Extract the [X, Y] coordinate from the center of the cell holding the provided text.  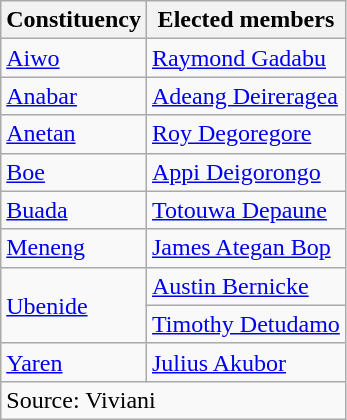
Adeang Deireragea [246, 96]
Timothy Detudamo [246, 324]
Appi Deigorongo [246, 172]
Source: Viviani [174, 400]
Totouwa Depaune [246, 210]
Raymond Gadabu [246, 58]
Yaren [74, 362]
Constituency [74, 20]
Meneng [74, 248]
Julius Akubor [246, 362]
Aiwo [74, 58]
Austin Bernicke [246, 286]
Elected members [246, 20]
Buada [74, 210]
Roy Degoregore [246, 134]
James Ategan Bop [246, 248]
Anabar [74, 96]
Boe [74, 172]
Ubenide [74, 305]
Anetan [74, 134]
